Identify which cell holds the provided text, then report its (x, y) central coordinate. 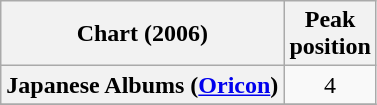
Japanese Albums (Oricon) (142, 85)
Peakposition (330, 34)
Chart (2006) (142, 34)
4 (330, 85)
